Output the (x, y) coordinate of the center of the cell containing the given text.  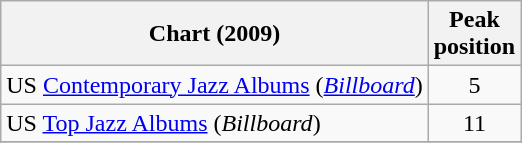
Chart (2009) (214, 34)
Peakposition (474, 34)
US Top Jazz Albums (Billboard) (214, 123)
US Contemporary Jazz Albums (Billboard) (214, 85)
11 (474, 123)
5 (474, 85)
